Determine the (X, Y) coordinate at the center of the cell enclosing the given text.  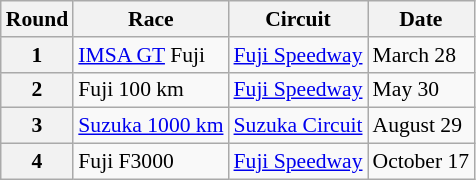
August 29 (422, 126)
May 30 (422, 90)
Suzuka 1000 km (150, 126)
Fuji F3000 (150, 162)
March 28 (422, 55)
2 (38, 90)
Suzuka Circuit (298, 126)
4 (38, 162)
1 (38, 55)
3 (38, 126)
Race (150, 19)
IMSA GT Fuji (150, 55)
October 17 (422, 162)
Circuit (298, 19)
Date (422, 19)
Round (38, 19)
Fuji 100 km (150, 90)
